Detect which cell encompasses the target text, then output its (X, Y) center coordinate. 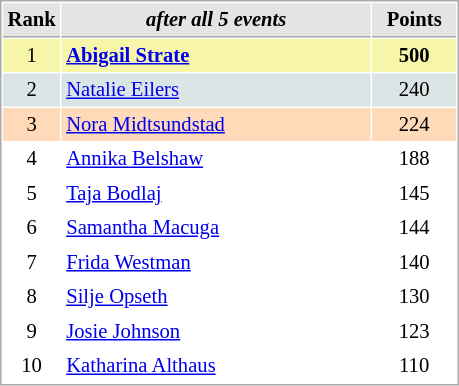
after all 5 events (216, 20)
Rank (32, 20)
Nora Midtsundstad (216, 124)
7 (32, 262)
145 (414, 194)
10 (32, 366)
Josie Johnson (216, 332)
188 (414, 158)
144 (414, 228)
2 (32, 90)
1 (32, 56)
8 (32, 296)
4 (32, 158)
5 (32, 194)
123 (414, 332)
500 (414, 56)
Taja Bodlaj (216, 194)
Points (414, 20)
140 (414, 262)
Abigail Strate (216, 56)
9 (32, 332)
240 (414, 90)
224 (414, 124)
Silje Opseth (216, 296)
Frida Westman (216, 262)
3 (32, 124)
Katharina Althaus (216, 366)
130 (414, 296)
6 (32, 228)
Natalie Eilers (216, 90)
Annika Belshaw (216, 158)
Samantha Macuga (216, 228)
110 (414, 366)
